Determine the [X, Y] coordinate at the center of the cell enclosing the given text.  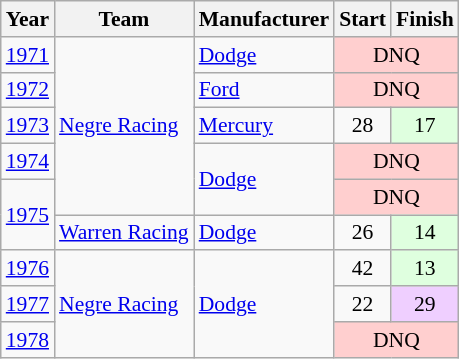
Start [362, 19]
Mercury [264, 126]
1973 [28, 126]
1976 [28, 269]
42 [362, 269]
Finish [425, 19]
Ford [264, 90]
17 [425, 126]
14 [425, 233]
1977 [28, 304]
Year [28, 19]
1974 [28, 162]
Manufacturer [264, 19]
13 [425, 269]
1971 [28, 55]
Team [124, 19]
1975 [28, 214]
1972 [28, 90]
28 [362, 126]
22 [362, 304]
1978 [28, 340]
26 [362, 233]
Warren Racing [124, 233]
29 [425, 304]
